From the cell containing the given text, extract its center point as (x, y) coordinate. 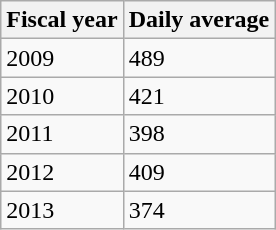
398 (199, 134)
Daily average (199, 20)
2011 (62, 134)
421 (199, 96)
2013 (62, 210)
2012 (62, 172)
374 (199, 210)
409 (199, 172)
489 (199, 58)
2010 (62, 96)
Fiscal year (62, 20)
2009 (62, 58)
